Extract the (X, Y) coordinate from the center of the cell holding the provided text.  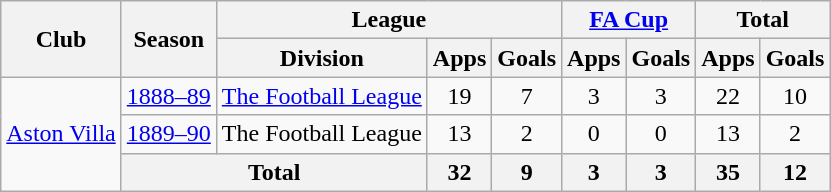
7 (527, 96)
League (388, 20)
Division (322, 58)
32 (459, 172)
1888–89 (168, 96)
9 (527, 172)
Club (62, 39)
19 (459, 96)
Aston Villa (62, 134)
Season (168, 39)
1889–90 (168, 134)
12 (795, 172)
10 (795, 96)
22 (728, 96)
35 (728, 172)
FA Cup (629, 20)
